Pinpoint the cell where the given text exists, returning its (x, y) midpoint coordinate. 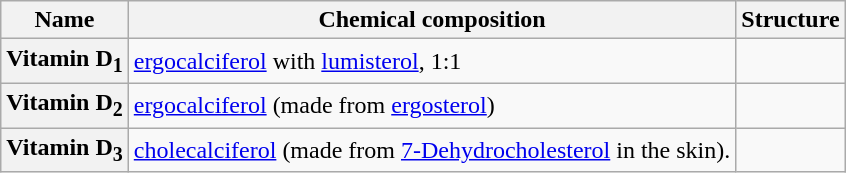
Chemical composition (432, 20)
Vitamin D1 (65, 61)
Vitamin D3 (65, 150)
ergocalciferol with lumisterol, 1:1 (432, 61)
Name (65, 20)
Vitamin D2 (65, 105)
ergocalciferol (made from ergosterol) (432, 105)
Structure (790, 20)
cholecalciferol (made from 7-Dehydrocholesterol in the skin). (432, 150)
